Pinpoint the cell where the given text exists, returning its (x, y) midpoint coordinate. 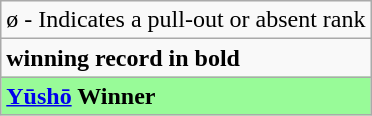
winning record in bold (186, 58)
Yūshō Winner (186, 96)
ø - Indicates a pull-out or absent rank (186, 20)
